Capture the cell that displays the provided text and extract its (X, Y) central coordinate. 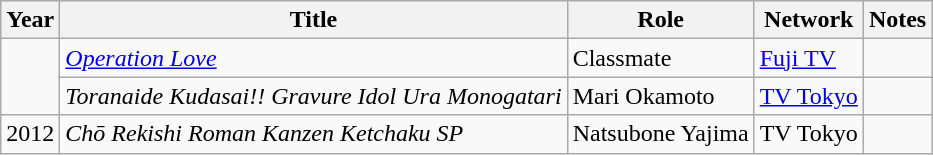
Chō Rekishi Roman Kanzen Ketchaku SP (314, 134)
Year (30, 20)
Natsubone Yajima (660, 134)
Classmate (660, 58)
Network (808, 20)
Notes (897, 20)
2012 (30, 134)
Operation Love (314, 58)
Fuji TV (808, 58)
Title (314, 20)
Toranaide Kudasai!! Gravure Idol Ura Monogatari (314, 96)
Mari Okamoto (660, 96)
Role (660, 20)
